Determine the [X, Y] coordinate at the center of the cell enclosing the given text.  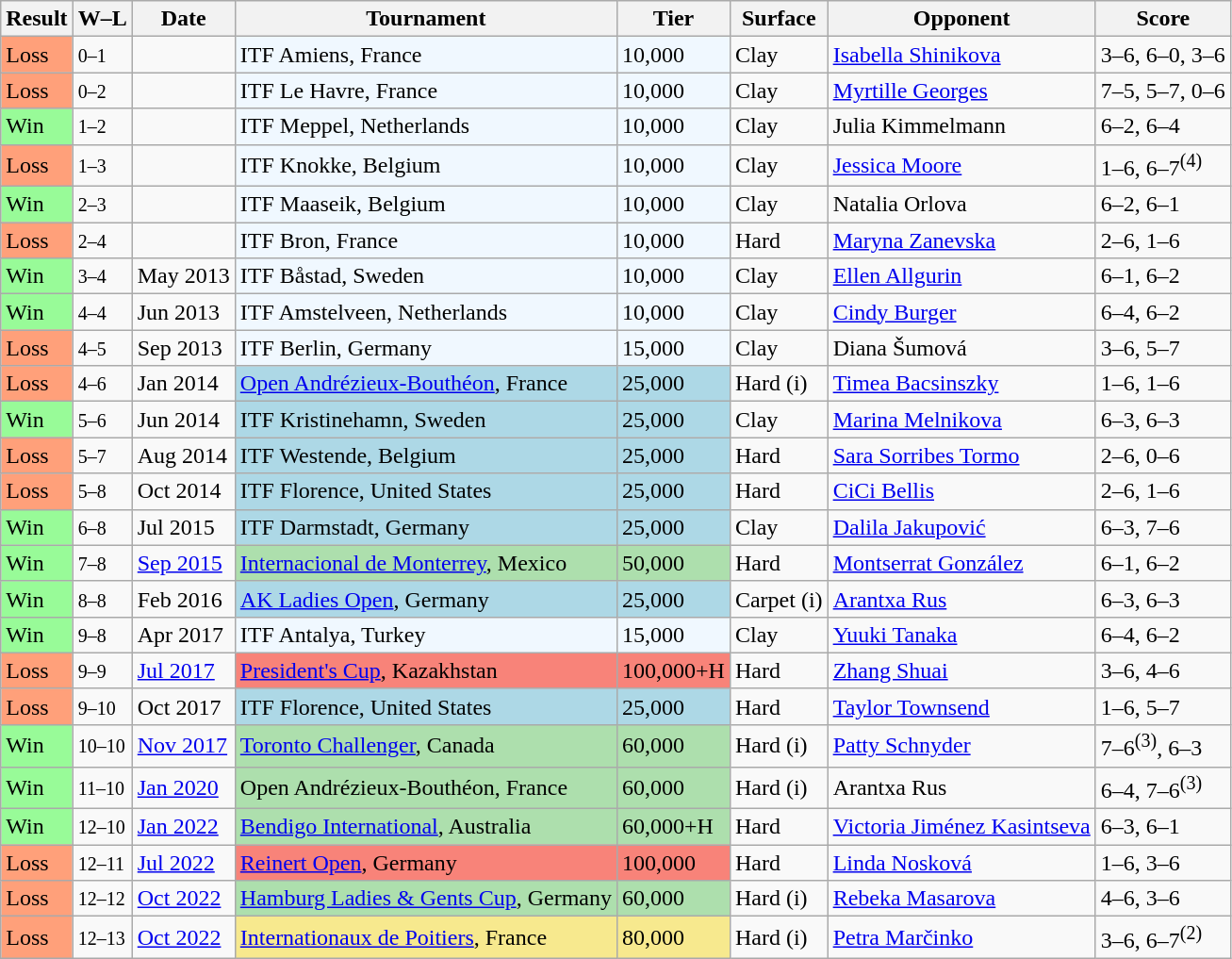
Bendigo International, Australia [426, 827]
Result [37, 19]
6–8 [102, 527]
4–4 [102, 312]
Oct 2017 [183, 706]
Taylor Townsend [961, 706]
12–12 [102, 899]
1–6, 6–7(4) [1163, 166]
Reinert Open, Germany [426, 863]
7–5, 5–7, 0–6 [1163, 91]
Patty Schnyder [961, 745]
ITF Antalya, Turkey [426, 635]
3–4 [102, 276]
Jul 2015 [183, 527]
9–10 [102, 706]
9–8 [102, 635]
12–13 [102, 937]
Jun 2014 [183, 420]
Hamburg Ladies & Gents Cup, Germany [426, 899]
0–1 [102, 55]
Isabella Shinikova [961, 55]
May 2013 [183, 276]
Petra Marčinko [961, 937]
Victoria Jiménez Kasintseva [961, 827]
Dalila Jakupović [961, 527]
Oct 2014 [183, 491]
ITF Båstad, Sweden [426, 276]
Myrtille Georges [961, 91]
Rebeka Masarova [961, 899]
Ellen Allgurin [961, 276]
Feb 2016 [183, 599]
Score [1163, 19]
80,000 [673, 937]
CiCi Bellis [961, 491]
60,000+H [673, 827]
Montserrat González [961, 563]
ITF Bron, France [426, 240]
1–3 [102, 166]
2–3 [102, 205]
Sep 2013 [183, 348]
6–2, 6–1 [1163, 205]
9–9 [102, 670]
2–6, 0–6 [1163, 455]
11–10 [102, 788]
3–6, 5–7 [1163, 348]
5–6 [102, 420]
1–6, 5–7 [1163, 706]
Linda Nosková [961, 863]
ITF Berlin, Germany [426, 348]
Jul 2022 [183, 863]
Apr 2017 [183, 635]
Carpet (i) [779, 599]
5–7 [102, 455]
ITF Kristinehamn, Sweden [426, 420]
AK Ladies Open, Germany [426, 599]
4–6, 3–6 [1163, 899]
6–2, 6–4 [1163, 126]
Maryna Zanevska [961, 240]
6–3, 6–1 [1163, 827]
100,000 [673, 863]
0–2 [102, 91]
1–6, 1–6 [1163, 384]
Nov 2017 [183, 745]
Sara Sorribes Tormo [961, 455]
ITF Meppel, Netherlands [426, 126]
Surface [779, 19]
ITF Knokke, Belgium [426, 166]
Aug 2014 [183, 455]
50,000 [673, 563]
Jan 2022 [183, 827]
4–6 [102, 384]
Internationaux de Poitiers, France [426, 937]
100,000+H [673, 670]
3–6, 6–7(2) [1163, 937]
Zhang Shuai [961, 670]
ITF Westende, Belgium [426, 455]
Jun 2013 [183, 312]
Internacional de Monterrey, Mexico [426, 563]
Jan 2014 [183, 384]
W–L [102, 19]
7–6(3), 6–3 [1163, 745]
Sep 2015 [183, 563]
Timea Bacsinszky [961, 384]
Cindy Burger [961, 312]
12–11 [102, 863]
Jan 2020 [183, 788]
10–10 [102, 745]
Opponent [961, 19]
6–3, 7–6 [1163, 527]
Jul 2017 [183, 670]
Julia Kimmelmann [961, 126]
ITF Amiens, France [426, 55]
ITF Le Havre, France [426, 91]
8–8 [102, 599]
7–8 [102, 563]
3–6, 6–0, 3–6 [1163, 55]
12–10 [102, 827]
4–5 [102, 348]
5–8 [102, 491]
President's Cup, Kazakhstan [426, 670]
Tournament [426, 19]
1–2 [102, 126]
Natalia Orlova [961, 205]
ITF Amstelveen, Netherlands [426, 312]
Jessica Moore [961, 166]
Toronto Challenger, Canada [426, 745]
ITF Maaseik, Belgium [426, 205]
Date [183, 19]
Tier [673, 19]
Marina Melnikova [961, 420]
ITF Darmstadt, Germany [426, 527]
6–4, 7–6(3) [1163, 788]
Diana Šumová [961, 348]
2–4 [102, 240]
Yuuki Tanaka [961, 635]
3–6, 4–6 [1163, 670]
1–6, 3–6 [1163, 863]
